Locate the cell with the specified text and output its [x, y] center coordinate. 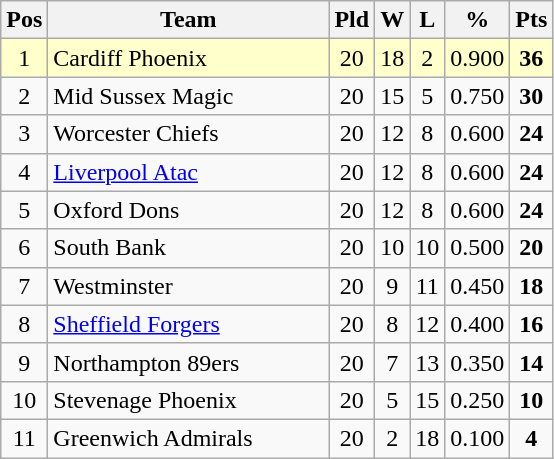
Northampton 89ers [188, 362]
0.100 [478, 438]
6 [24, 248]
30 [532, 96]
0.900 [478, 58]
Pts [532, 20]
1 [24, 58]
Mid Sussex Magic [188, 96]
36 [532, 58]
Westminster [188, 286]
0.250 [478, 400]
South Bank [188, 248]
Pos [24, 20]
Sheffield Forgers [188, 324]
0.400 [478, 324]
W [392, 20]
% [478, 20]
16 [532, 324]
Liverpool Atac [188, 172]
Greenwich Admirals [188, 438]
L [428, 20]
Cardiff Phoenix [188, 58]
3 [24, 134]
Worcester Chiefs [188, 134]
14 [532, 362]
Oxford Dons [188, 210]
0.750 [478, 96]
Stevenage Phoenix [188, 400]
Team [188, 20]
0.500 [478, 248]
0.350 [478, 362]
Pld [352, 20]
13 [428, 362]
0.450 [478, 286]
